Identify which cell holds the provided text, then report its [x, y] central coordinate. 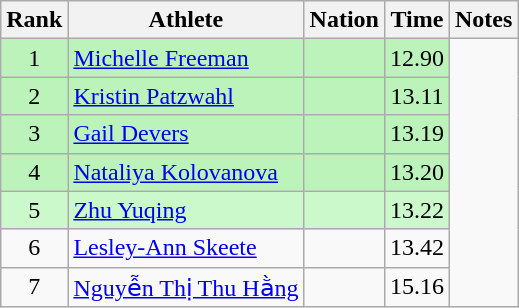
4 [34, 172]
Nataliya Kolovanova [186, 172]
Kristin Patzwahl [186, 96]
1 [34, 58]
Zhu Yuqing [186, 210]
12.90 [416, 58]
13.42 [416, 248]
5 [34, 210]
13.11 [416, 96]
Rank [34, 20]
Notes [484, 20]
Nation [344, 20]
6 [34, 248]
Athlete [186, 20]
13.20 [416, 172]
13.22 [416, 210]
Michelle Freeman [186, 58]
Lesley-Ann Skeete [186, 248]
Gail Devers [186, 134]
Nguyễn Thị Thu Hằng [186, 287]
3 [34, 134]
13.19 [416, 134]
15.16 [416, 287]
7 [34, 287]
Time [416, 20]
2 [34, 96]
